Search for the cell housing the specified text and yield its (X, Y) center coordinate. 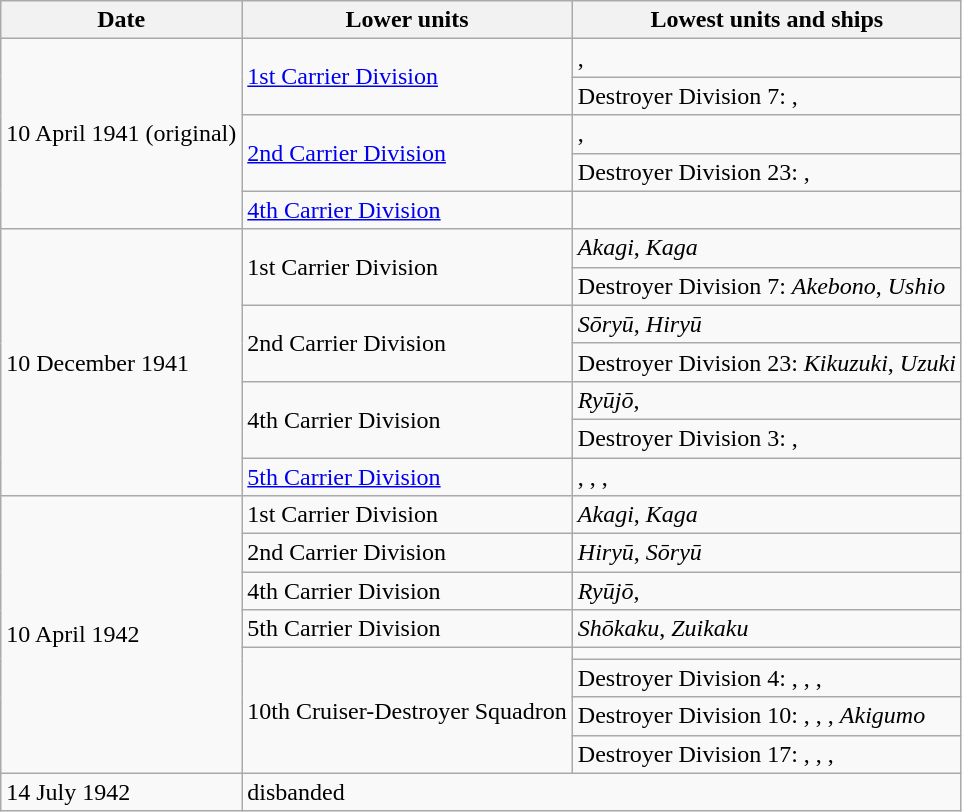
Destroyer Division 17: , , , (766, 754)
disbanded (602, 792)
10 April 1941 (original) (122, 134)
10 April 1942 (122, 635)
Destroyer Division 4: , , , (766, 678)
Destroyer Division 3: , (766, 438)
Lowest units and ships (766, 20)
Destroyer Division 23: , (766, 172)
, , , (766, 477)
Destroyer Division 7: Akebono, Ushio (766, 286)
14 July 1942 (122, 792)
Destroyer Division 7: , (766, 96)
Date (122, 20)
Hiryū, Sōryū (766, 553)
Destroyer Division 23: Kikuzuki, Uzuki (766, 362)
Destroyer Division 10: , , , Akigumo (766, 716)
Sōryū, Hiryū (766, 324)
Lower units (408, 20)
Shōkaku, Zuikaku (766, 629)
10th Cruiser-Destroyer Squadron (408, 710)
10 December 1941 (122, 362)
